Return [x, y] of the center of cell containing provided text 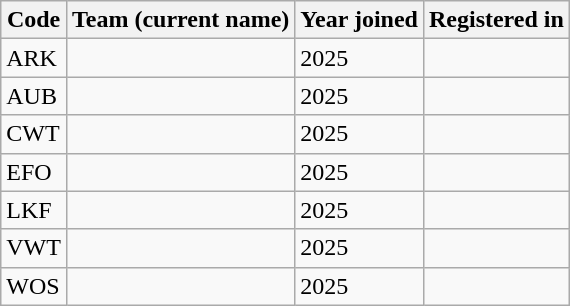
Year joined [360, 20]
CWT [34, 134]
VWT [34, 248]
AUB [34, 96]
WOS [34, 286]
Registered in [496, 20]
LKF [34, 210]
ARK [34, 58]
EFO [34, 172]
Team (current name) [180, 20]
Code [34, 20]
